From the cell containing the given text, extract its center point as [X, Y] coordinate. 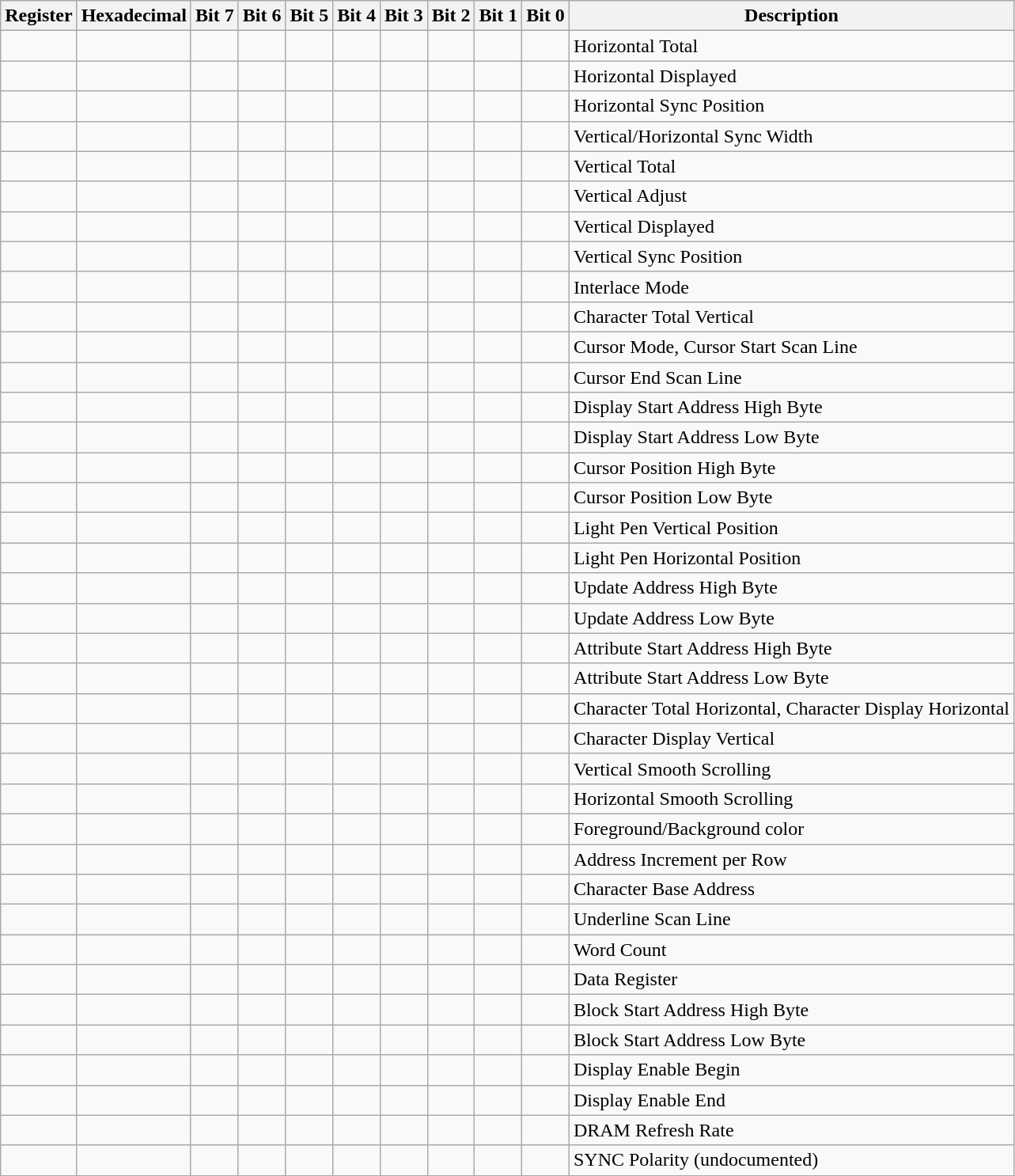
Underline Scan Line [791, 920]
Bit 5 [309, 16]
Cursor End Scan Line [791, 377]
Update Address High Byte [791, 588]
Horizontal Displayed [791, 76]
Display Start Address High Byte [791, 408]
Attribute Start Address Low Byte [791, 678]
Character Total Vertical [791, 317]
Horizontal Smooth Scrolling [791, 799]
Block Start Address High Byte [791, 1010]
Display Enable End [791, 1100]
Block Start Address Low Byte [791, 1040]
Vertical Displayed [791, 226]
Data Register [791, 980]
Attribute Start Address High Byte [791, 648]
Bit 0 [546, 16]
Interlace Mode [791, 286]
Light Pen Vertical Position [791, 528]
Cursor Position Low Byte [791, 498]
Bit 2 [451, 16]
Bit 7 [214, 16]
Cursor Mode, Cursor Start Scan Line [791, 347]
Description [791, 16]
Light Pen Horizontal Position [791, 558]
Vertical Total [791, 166]
Display Start Address Low Byte [791, 438]
Bit 1 [498, 16]
Address Increment per Row [791, 859]
Character Display Vertical [791, 738]
DRAM Refresh Rate [791, 1130]
SYNC Polarity (undocumented) [791, 1160]
Vertical Smooth Scrolling [791, 768]
Foreground/Background color [791, 829]
Vertical/Horizontal Sync Width [791, 136]
Word Count [791, 950]
Update Address Low Byte [791, 618]
Vertical Adjust [791, 196]
Display Enable Begin [791, 1070]
Horizontal Sync Position [791, 106]
Bit 6 [262, 16]
Register [39, 16]
Bit 3 [403, 16]
Bit 4 [357, 16]
Character Total Horizontal, Character Display Horizontal [791, 708]
Vertical Sync Position [791, 256]
Hexadecimal [134, 16]
Cursor Position High Byte [791, 468]
Character Base Address [791, 890]
Horizontal Total [791, 46]
